Return the (X, Y) coordinate for the center point of the cell that contains the specified text.  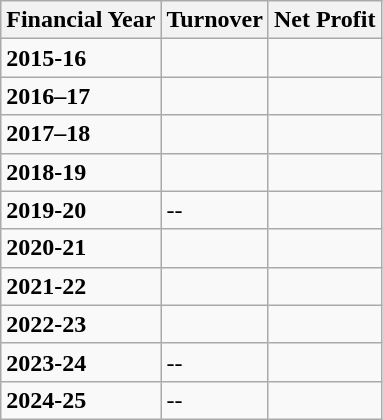
Turnover (215, 20)
2015-16 (81, 58)
2022-23 (81, 324)
2016–17 (81, 96)
Financial Year (81, 20)
2023-24 (81, 362)
2021-22 (81, 286)
2020-21 (81, 248)
2018-19 (81, 172)
2024-25 (81, 400)
2017–18 (81, 134)
2019-20 (81, 210)
Net Profit (324, 20)
